From the cell containing the given text, extract its center point as [x, y] coordinate. 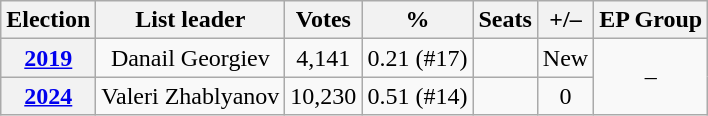
2019 [48, 58]
Votes [324, 20]
+/– [565, 20]
Election [48, 20]
2024 [48, 96]
% [418, 20]
0.21 (#17) [418, 58]
Seats [505, 20]
New [565, 58]
0.51 (#14) [418, 96]
EP Group [651, 20]
Valeri Zhablyanov [190, 96]
0 [565, 96]
4,141 [324, 58]
List leader [190, 20]
Danail Georgiev [190, 58]
– [651, 77]
10,230 [324, 96]
